Find where the given text appears and provide that cell's center as (X, Y) coordinate. 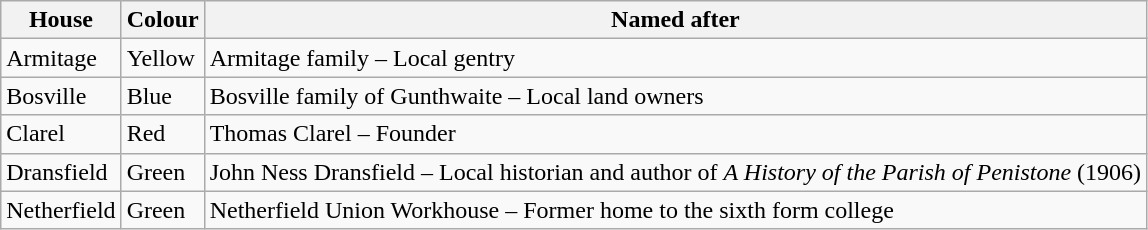
Dransfield (61, 172)
Armitage family – Local gentry (675, 58)
Named after (675, 20)
Netherfield (61, 210)
Bosville (61, 96)
Netherfield Union Workhouse – Former home to the sixth form college (675, 210)
Colour (162, 20)
John Ness Dransfield – Local historian and author of A History of the Parish of Penistone (1906) (675, 172)
Clarel (61, 134)
Yellow (162, 58)
House (61, 20)
Bosville family of Gunthwaite – Local land owners (675, 96)
Blue (162, 96)
Red (162, 134)
Thomas Clarel – Founder (675, 134)
Armitage (61, 58)
